Identify which cell holds the provided text, then report its [X, Y] central coordinate. 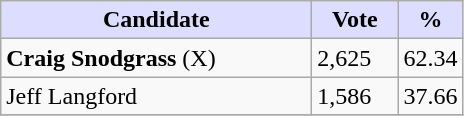
Candidate [156, 20]
2,625 [355, 58]
37.66 [430, 96]
Jeff Langford [156, 96]
1,586 [355, 96]
% [430, 20]
Vote [355, 20]
62.34 [430, 58]
Craig Snodgrass (X) [156, 58]
